For the text-containing cell, return its midpoint in [x, y] coordinate format. 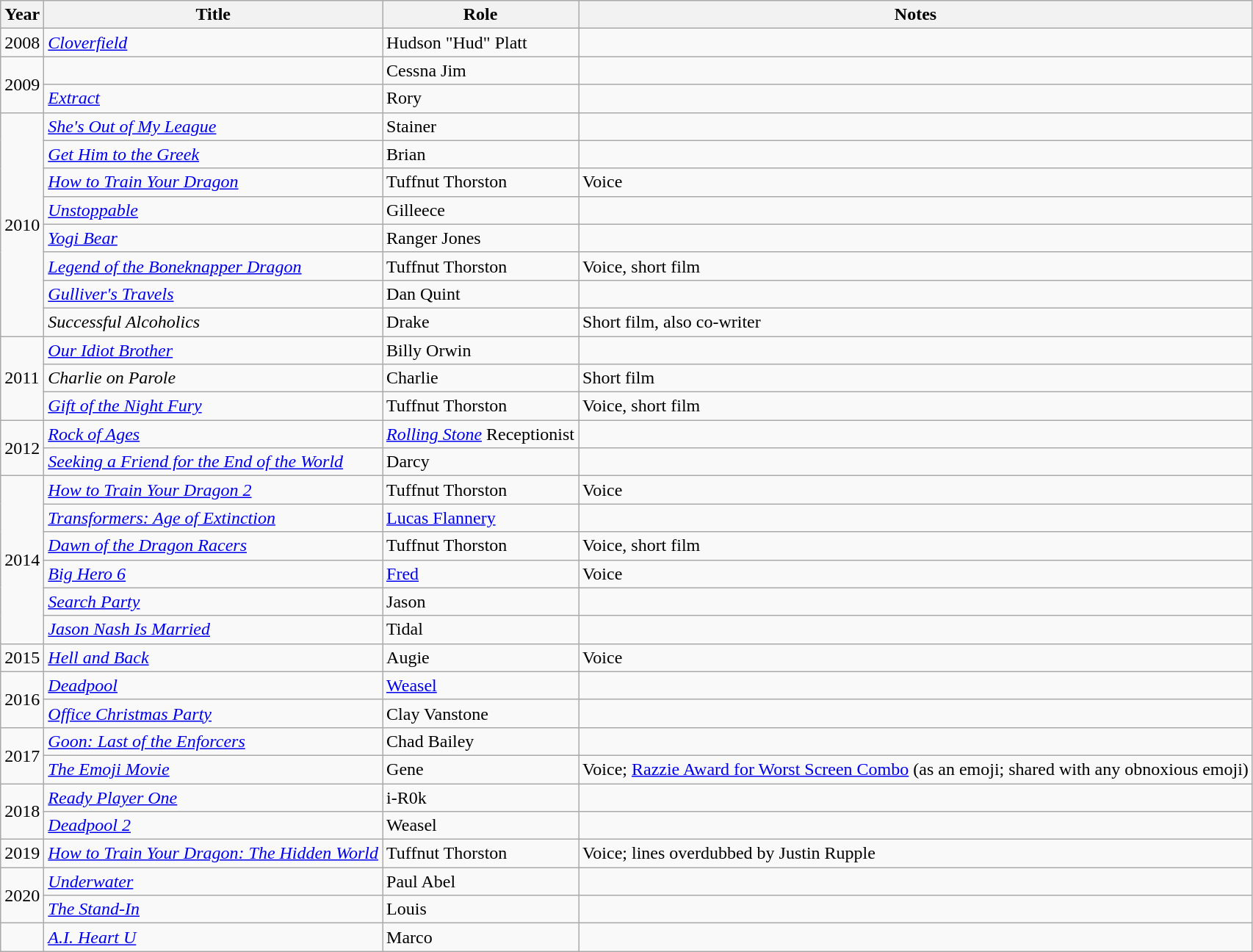
Brian [480, 154]
Goon: Last of the Enforcers [213, 741]
Stainer [480, 126]
Hudson "Hud" Platt [480, 43]
Louis [480, 909]
How to Train Your Dragon 2 [213, 490]
Office Christmas Party [213, 713]
Yogi Bear [213, 238]
Billy Orwin [480, 350]
Role [480, 15]
Charlie on Parole [213, 378]
Rolling Stone Receptionist [480, 434]
Legend of the Boneknapper Dragon [213, 266]
Voice; lines overdubbed by Justin Rupple [916, 854]
2016 [22, 699]
Fred [480, 574]
Chad Bailey [480, 741]
The Emoji Movie [213, 769]
2011 [22, 378]
Paul Abel [480, 881]
Jason [480, 602]
i-R0k [480, 797]
Rory [480, 98]
Transformers: Age of Extinction [213, 518]
2012 [22, 448]
Title [213, 15]
Gulliver's Travels [213, 294]
Clay Vanstone [480, 713]
2019 [22, 854]
A.I. Heart U [213, 937]
Dan Quint [480, 294]
2017 [22, 755]
Seeking a Friend for the End of the World [213, 462]
2014 [22, 560]
Big Hero 6 [213, 574]
2008 [22, 43]
Rock of Ages [213, 434]
2010 [22, 224]
Unstoppable [213, 210]
Deadpool [213, 685]
Ranger Jones [480, 238]
Charlie [480, 378]
Short film, also co-writer [916, 322]
Hell and Back [213, 657]
Marco [480, 937]
How to Train Your Dragon [213, 182]
Dawn of the Dragon Racers [213, 546]
Search Party [213, 602]
2009 [22, 84]
Underwater [213, 881]
2015 [22, 657]
Gilleece [480, 210]
Extract [213, 98]
How to Train Your Dragon: The Hidden World [213, 854]
Our Idiot Brother [213, 350]
Gift of the Night Fury [213, 406]
Year [22, 15]
Jason Nash Is Married [213, 630]
Short film [916, 378]
Deadpool 2 [213, 826]
Tidal [480, 630]
Augie [480, 657]
Successful Alcoholics [213, 322]
Darcy [480, 462]
Lucas Flannery [480, 518]
Notes [916, 15]
Gene [480, 769]
She's Out of My League [213, 126]
Cessna Jim [480, 71]
Get Him to the Greek [213, 154]
Cloverfield [213, 43]
Ready Player One [213, 797]
2020 [22, 895]
Drake [480, 322]
2018 [22, 811]
The Stand-In [213, 909]
Voice; Razzie Award for Worst Screen Combo (as an emoji; shared with any obnoxious emoji) [916, 769]
